Find where the given text appears and provide that cell's center as [X, Y] coordinate. 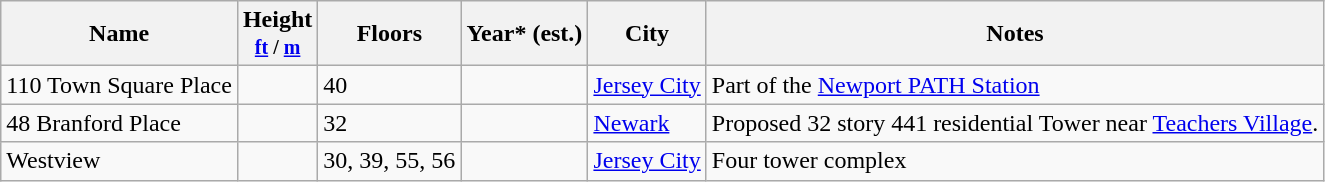
Four tower complex [1014, 161]
Proposed 32 story 441 residential Tower near Teachers Village. [1014, 123]
City [647, 34]
Year* (est.) [524, 34]
48 Branford Place [120, 123]
Newark [647, 123]
30, 39, 55, 56 [390, 161]
40 [390, 85]
Heightft / m [277, 34]
110 Town Square Place [120, 85]
Notes [1014, 34]
Westview [120, 161]
Name [120, 34]
Part of the Newport PATH Station [1014, 85]
Floors [390, 34]
32 [390, 123]
